Detect which cell encompasses the target text, then output its (x, y) center coordinate. 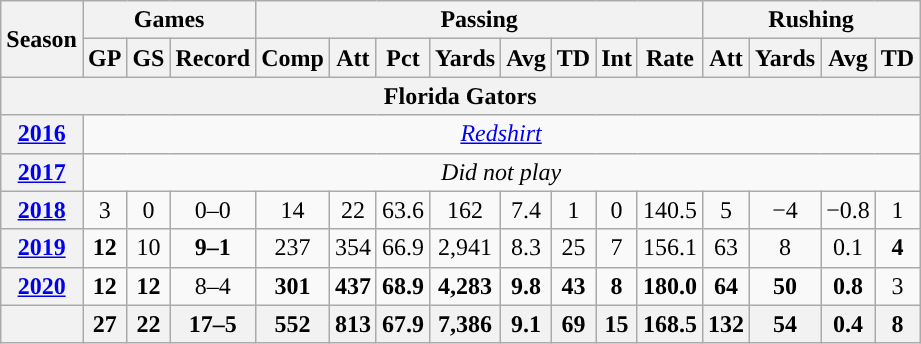
Comp (293, 58)
14 (293, 210)
8.3 (526, 248)
237 (293, 248)
354 (352, 248)
2018 (42, 210)
7 (617, 248)
8–4 (213, 286)
67.9 (402, 324)
162 (466, 210)
Pct (402, 58)
Florida Gators (460, 96)
Record (213, 58)
Int (617, 58)
64 (726, 286)
63 (726, 248)
7.4 (526, 210)
2020 (42, 286)
66.9 (402, 248)
2,941 (466, 248)
Did not play (500, 172)
2019 (42, 248)
17–5 (213, 324)
63.6 (402, 210)
15 (617, 324)
43 (573, 286)
2017 (42, 172)
9.8 (526, 286)
68.9 (402, 286)
25 (573, 248)
180.0 (670, 286)
Redshirt (500, 134)
813 (352, 324)
156.1 (670, 248)
4 (897, 248)
10 (148, 248)
Passing (480, 20)
132 (726, 324)
4,283 (466, 286)
168.5 (670, 324)
0.8 (848, 286)
−0.8 (848, 210)
GP (104, 58)
Rate (670, 58)
0.1 (848, 248)
50 (786, 286)
7,386 (466, 324)
552 (293, 324)
69 (573, 324)
2016 (42, 134)
9.1 (526, 324)
Season (42, 39)
−4 (786, 210)
0–0 (213, 210)
54 (786, 324)
5 (726, 210)
437 (352, 286)
301 (293, 286)
27 (104, 324)
Games (168, 20)
Rushing (810, 20)
9–1 (213, 248)
GS (148, 58)
140.5 (670, 210)
0.4 (848, 324)
